Scan for the cell matching the given text and deliver its (X, Y) coordinate at center. 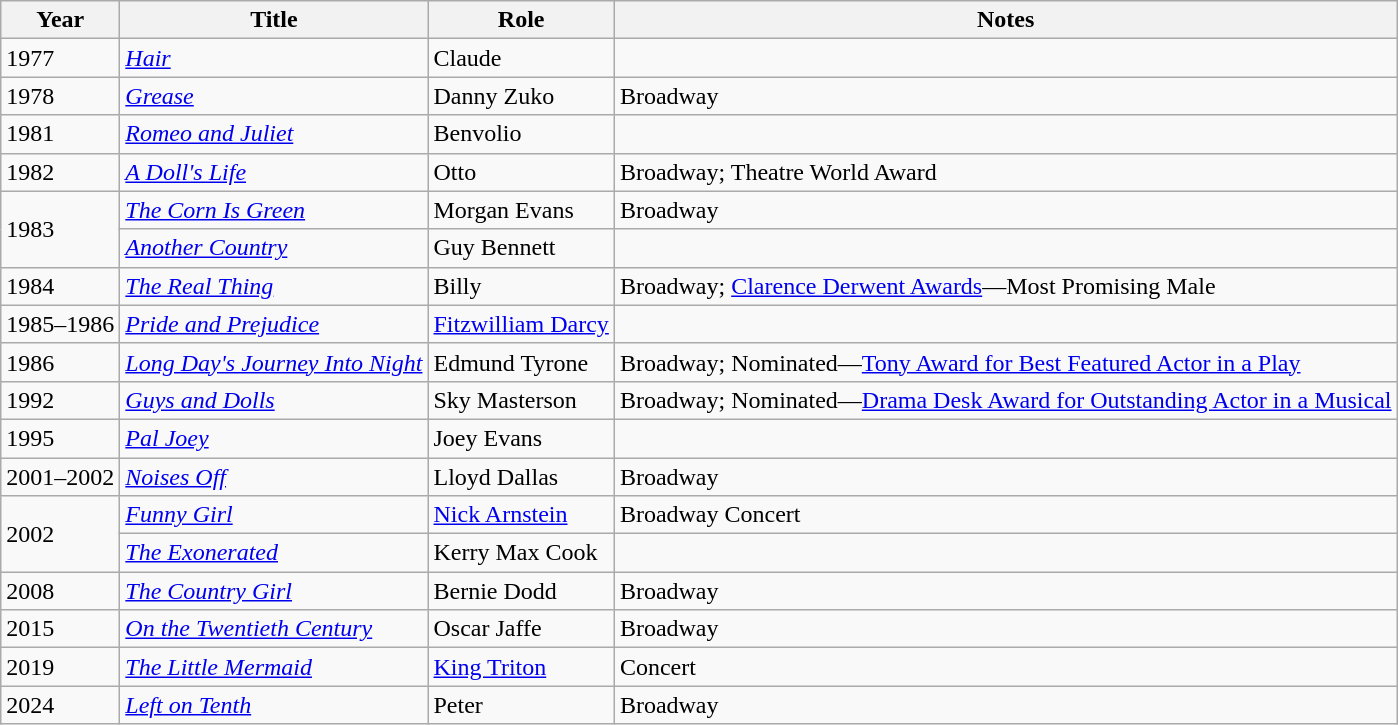
Peter (521, 705)
2015 (60, 629)
Fitzwilliam Darcy (521, 324)
Broadway; Clarence Derwent Awards—Most Promising Male (1006, 286)
1984 (60, 286)
Another Country (274, 248)
Title (274, 20)
Nick Arnstein (521, 515)
1977 (60, 58)
Broadway; Nominated—Tony Award for Best Featured Actor in a Play (1006, 362)
2019 (60, 667)
1978 (60, 96)
Edmund Tyrone (521, 362)
King Triton (521, 667)
Sky Masterson (521, 400)
Romeo and Juliet (274, 134)
The Exonerated (274, 553)
A Doll's Life (274, 172)
Long Day's Journey Into Night (274, 362)
1981 (60, 134)
Kerry Max Cook (521, 553)
The Corn Is Green (274, 210)
Left on Tenth (274, 705)
Pride and Prejudice (274, 324)
2002 (60, 534)
1982 (60, 172)
The Little Mermaid (274, 667)
Guys and Dolls (274, 400)
Broadway; Nominated—Drama Desk Award for Outstanding Actor in a Musical (1006, 400)
Otto (521, 172)
Claude (521, 58)
1986 (60, 362)
2024 (60, 705)
Bernie Dodd (521, 591)
Billy (521, 286)
The Real Thing (274, 286)
Danny Zuko (521, 96)
1995 (60, 438)
Broadway; Theatre World Award (1006, 172)
Funny Girl (274, 515)
Year (60, 20)
2001–2002 (60, 477)
Morgan Evans (521, 210)
Pal Joey (274, 438)
2008 (60, 591)
Noises Off (274, 477)
Hair (274, 58)
Oscar Jaffe (521, 629)
Role (521, 20)
Concert (1006, 667)
Grease (274, 96)
Guy Bennett (521, 248)
Broadway Concert (1006, 515)
Benvolio (521, 134)
The Country Girl (274, 591)
1992 (60, 400)
On the Twentieth Century (274, 629)
Joey Evans (521, 438)
1983 (60, 229)
Notes (1006, 20)
1985–1986 (60, 324)
Lloyd Dallas (521, 477)
